Extract the (X, Y) coordinate from the center of the cell holding the provided text.  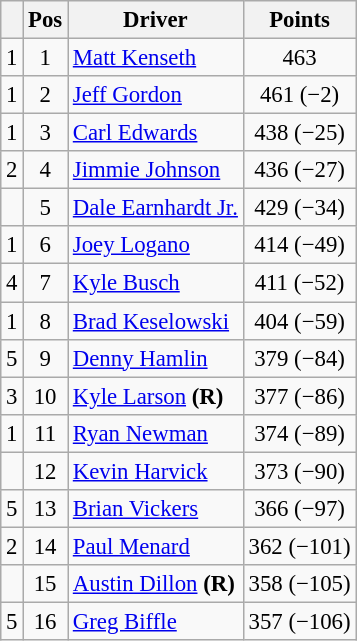
11 (46, 433)
377 (−86) (300, 396)
411 (−52) (300, 283)
357 (−106) (300, 621)
13 (46, 509)
373 (−90) (300, 471)
Kyle Busch (156, 283)
7 (46, 283)
Jeff Gordon (156, 95)
429 (−34) (300, 208)
Jimmie Johnson (156, 170)
Carl Edwards (156, 133)
Brian Vickers (156, 509)
Matt Kenseth (156, 58)
10 (46, 396)
Denny Hamlin (156, 358)
12 (46, 471)
414 (−49) (300, 245)
366 (−97) (300, 509)
362 (−101) (300, 546)
Kyle Larson (R) (156, 396)
438 (−25) (300, 133)
358 (−105) (300, 584)
Dale Earnhardt Jr. (156, 208)
Driver (156, 20)
9 (46, 358)
15 (46, 584)
404 (−59) (300, 321)
Kevin Harvick (156, 471)
8 (46, 321)
Pos (46, 20)
379 (−84) (300, 358)
Joey Logano (156, 245)
Paul Menard (156, 546)
14 (46, 546)
Austin Dillon (R) (156, 584)
6 (46, 245)
461 (−2) (300, 95)
436 (−27) (300, 170)
Brad Keselowski (156, 321)
463 (300, 58)
374 (−89) (300, 433)
16 (46, 621)
Greg Biffle (156, 621)
Ryan Newman (156, 433)
Points (300, 20)
